For the text-containing cell, return its midpoint in [X, Y] coordinate format. 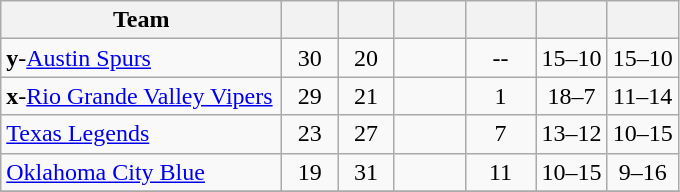
20 [366, 58]
29 [310, 96]
y-Austin Spurs [142, 58]
19 [310, 172]
7 [500, 134]
11 [500, 172]
27 [366, 134]
23 [310, 134]
18–7 [572, 96]
21 [366, 96]
11–14 [642, 96]
31 [366, 172]
Texas Legends [142, 134]
-- [500, 58]
x-Rio Grande Valley Vipers [142, 96]
13–12 [572, 134]
30 [310, 58]
1 [500, 96]
Oklahoma City Blue [142, 172]
Team [142, 20]
9–16 [642, 172]
